Search for the cell housing the specified text and yield its [x, y] center coordinate. 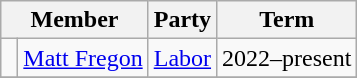
Party [182, 20]
Matt Fregon [83, 58]
Member [74, 20]
Labor [182, 58]
Term [287, 20]
2022–present [287, 58]
